Search for the cell housing the specified text and yield its [X, Y] center coordinate. 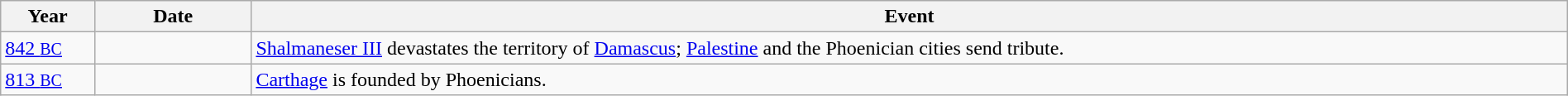
Carthage is founded by Phoenicians. [910, 79]
Date [172, 17]
Event [910, 17]
Shalmaneser III devastates the territory of Damascus; Palestine and the Phoenician cities send tribute. [910, 48]
813 BC [48, 79]
842 BC [48, 48]
Year [48, 17]
